Extract the (X, Y) coordinate from the center of the cell holding the provided text.  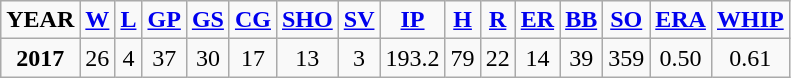
22 (498, 58)
79 (462, 58)
R (498, 20)
SV (359, 20)
359 (626, 58)
W (98, 20)
30 (208, 58)
SHO (307, 20)
WHIP (750, 20)
37 (164, 58)
BB (582, 20)
GP (164, 20)
SO (626, 20)
ER (537, 20)
26 (98, 58)
4 (128, 58)
ERA (681, 20)
L (128, 20)
39 (582, 58)
YEAR (40, 20)
0.61 (750, 58)
H (462, 20)
193.2 (412, 58)
2017 (40, 58)
14 (537, 58)
0.50 (681, 58)
3 (359, 58)
IP (412, 20)
CG (252, 20)
GS (208, 20)
13 (307, 58)
17 (252, 58)
